Scan for the cell matching the given text and deliver its (x, y) coordinate at center. 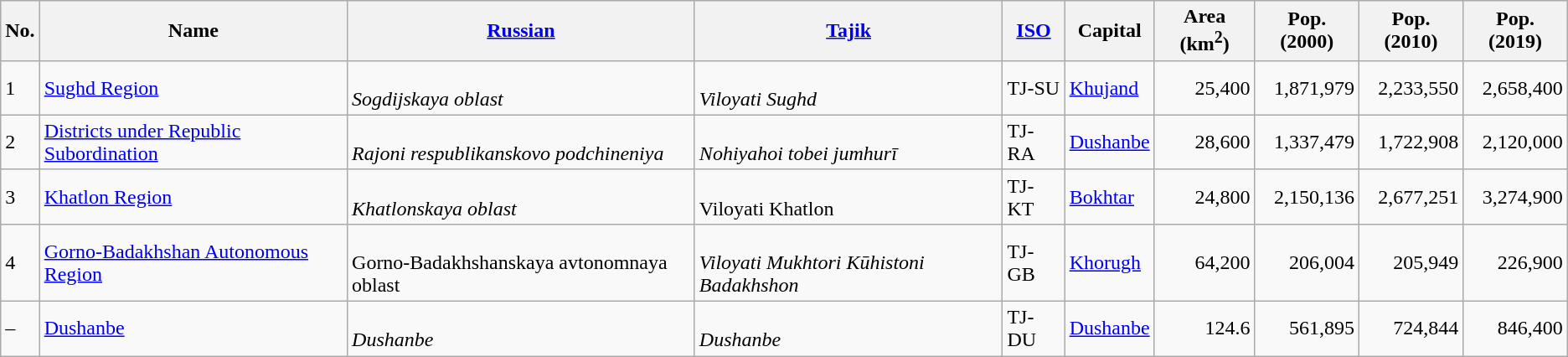
Russian (521, 31)
Pop. (2019) (1515, 31)
Sughd Region (193, 87)
Tajik (848, 31)
– (20, 329)
205,949 (1411, 262)
Rajoni respublikanskovo podchineniya (521, 142)
1 (20, 87)
Viloyati Khatlon (848, 196)
No. (20, 31)
2,120,000 (1515, 142)
Khorugh (1109, 262)
4 (20, 262)
Khatlonskaya oblast (521, 196)
Sogdijskaya oblast (521, 87)
Khujand (1109, 87)
3 (20, 196)
724,844 (1411, 329)
TJ-RA (1034, 142)
28,600 (1204, 142)
Name (193, 31)
25,400 (1204, 87)
Pop. (2010) (1411, 31)
Area (km2) (1204, 31)
124.6 (1204, 329)
Gorno-Badakhshanskaya avtonomnaya oblast (521, 262)
2,150,136 (1307, 196)
TJ-KT (1034, 196)
Bokhtar (1109, 196)
1,722,908 (1411, 142)
Gorno-Badakhshan Autonomous Region (193, 262)
Viloyati Sughd (848, 87)
1,871,979 (1307, 87)
64,200 (1204, 262)
TJ-GB (1034, 262)
2,233,550 (1411, 87)
Nohiyahoi tobei jumhurī (848, 142)
Viloyati Mukhtori Kūhistoni Badakhshon (848, 262)
2,658,400 (1515, 87)
226,900 (1515, 262)
846,400 (1515, 329)
Districts under Republic Subordination (193, 142)
TJ-DU (1034, 329)
24,800 (1204, 196)
1,337,479 (1307, 142)
TJ-SU (1034, 87)
Pop. (2000) (1307, 31)
3,274,900 (1515, 196)
2,677,251 (1411, 196)
Khatlon Region (193, 196)
Capital (1109, 31)
561,895 (1307, 329)
2 (20, 142)
ISO (1034, 31)
206,004 (1307, 262)
